Pinpoint the cell where the given text exists, returning its [X, Y] midpoint coordinate. 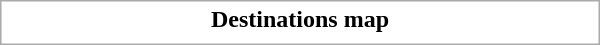
Destinations map [300, 19]
